Extract the (x, y) coordinate from the center of the cell holding the provided text.  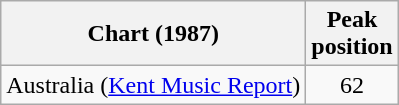
Chart (1987) (154, 34)
Peakposition (352, 34)
Australia (Kent Music Report) (154, 85)
62 (352, 85)
